Return (X, Y) of the center of cell containing provided text 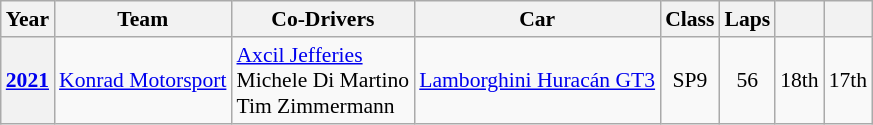
17th (848, 80)
Axcil Jefferies Michele Di Martino Tim Zimmermann (322, 80)
Co-Drivers (322, 19)
Year (28, 19)
Car (537, 19)
Lamborghini Huracán GT3 (537, 80)
Class (690, 19)
2021 (28, 80)
56 (747, 80)
Laps (747, 19)
SP9 (690, 80)
Konrad Motorsport (142, 80)
Team (142, 19)
18th (800, 80)
